Capture the cell that displays the provided text and extract its [X, Y] central coordinate. 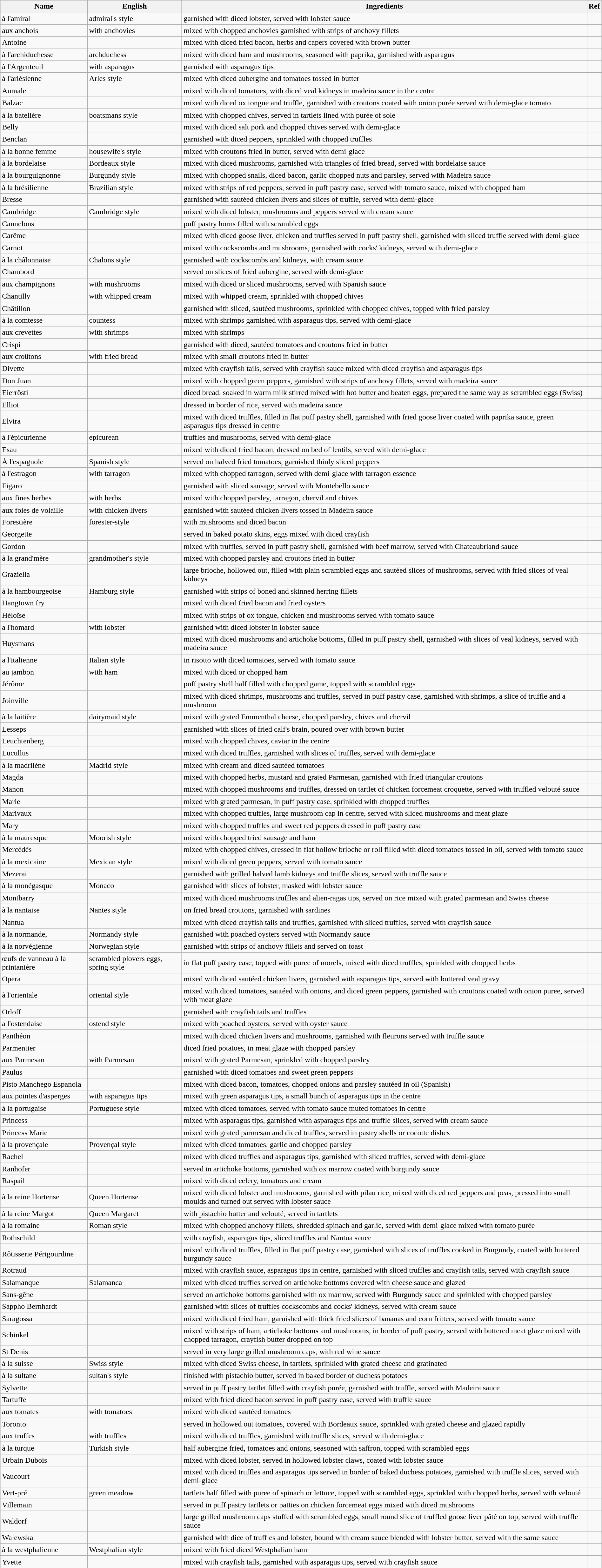
aux truffes [44, 1436]
mixed with diced tomatoes, served with tomato sauce muted tomatoes in centre [384, 1108]
mixed with chopped tried sausage and ham [384, 838]
Sans-gêne [44, 1295]
œufs de vanneau à la printanière [44, 963]
admiral's style [135, 18]
à la batelière [44, 115]
mixed with asparagus tips, garnished with asparagus tips and truffle slices, served with cream sauce [384, 1120]
mixed with grated parmesan and diced truffles, served in pastry shells or cocotte dishes [384, 1132]
Forestière [44, 522]
mixed with chopped chives, caviar in the centre [384, 741]
Lucullus [44, 753]
à l'orientale [44, 996]
served in baked potato skins, eggs mixed with diced crayfish [384, 534]
aux anchois [44, 30]
aux foies de volaille [44, 510]
Don Juan [44, 381]
Héloïse [44, 615]
Rotraud [44, 1270]
with asparagus [135, 67]
with tarragon [135, 474]
à la comtesse [44, 320]
Raspail [44, 1181]
Monaco [135, 886]
à la châlonnaise [44, 260]
a l'homard [44, 627]
mixed with diced celery, tomatoes and cream [384, 1181]
Belly [44, 127]
Mary [44, 826]
mixed with whipped cream, sprinkled with chopped chives [384, 296]
mixed with chopped anchovy fillets, shredded spinach and garlic, served with demi-glace mixed with tomato purée [384, 1226]
served in very large grilled mushroom caps, with red wine sauce [384, 1351]
Orloff [44, 1012]
Opera [44, 979]
Manon [44, 789]
Mezerai [44, 874]
forester-style [135, 522]
with truffles [135, 1436]
Waldorf [44, 1521]
Figaro [44, 486]
garnished with sliced sausage, served with Montebello sauce [384, 486]
Princess [44, 1120]
garnished with sliced, sautéed mushrooms, sprinkled with chopped chives, topped with fried parsley [384, 308]
Cambridge [44, 212]
garnished with dice of truffles and lobster, bound with cream sauce blended with lobster butter, served with the same sauce [384, 1538]
large brioche, hollowed out, filled with plain scrambled eggs and sautéed slices of mushrooms, served with fried slices of veal kidneys [384, 575]
with Parmesan [135, 1060]
tartlets half filled with puree of spinach or lettuce, topped with scrambled eggs, sprinkled with chopped herbs, served with velouté [384, 1493]
Turkish style [135, 1448]
mixed with diced mushrooms truffles and alien-ragas tips, served on rice mixed with grated parmesan and Swiss cheese [384, 898]
Elvira [44, 421]
Cannelons [44, 224]
garnished with diced lobster in lobster sauce [384, 627]
mixed with chopped mushrooms and truffles, dressed on tartlet of chicken forcemeat croquette, served with truffled velouté sauce [384, 789]
mixed with crayfish tails, garnished with asparagus tips, served with crayfish sauce [384, 1562]
à la mexicaine [44, 862]
grandmother's style [135, 558]
Huysmans [44, 643]
à la bordelaise [44, 163]
Italian style [135, 660]
mixed with diced or sliced mushrooms, served with Spanish sauce [384, 284]
mixed with diced truffles, garnished with truffle slices, served with demi-glace [384, 1436]
garnished with strips of anchovy fillets and served on toast [384, 946]
with asparagus tips [135, 1096]
Princess Marie [44, 1132]
mixed with green asparagus tips, a small bunch of asparagus tips in the centre [384, 1096]
mixed with diced lobster, served in hollowed lobster claws, coated with lobster sauce [384, 1460]
Châtillon [44, 308]
half aubergine fried, tomatoes and onions, seasoned with saffron, topped with scrambled eggs [384, 1448]
Joinville [44, 701]
Magda [44, 777]
à l'archiduchesse [44, 55]
ostend style [135, 1024]
Westphalian style [135, 1550]
mixed with diced fried bacon, dressed on bed of lentils, served with demi-glace [384, 450]
mixed with chopped herbs, mustard and grated Parmesan, garnished with fried triangular croutons [384, 777]
garnished with sautéed chicken livers tossed in Madeira sauce [384, 510]
Panthéon [44, 1036]
Arles style [135, 79]
Ingredients [384, 6]
diced fried potatoes, in meat glaze with chopped parsley [384, 1048]
served in puff pastry tartlet filled with crayfish purée, garnished with truffle, served with Madeira sauce [384, 1387]
mixed with chopped chives, dressed in flat hollow brioche or roll filled with diced tomatoes tossed in oil, served with tomato sauce [384, 850]
Sylvette [44, 1387]
mixed with diced fried ham, garnished with thick fried slices of bananas and corn fritters, served with tomato sauce [384, 1319]
À l'espagnole [44, 462]
garnished with poached oysters served with Normandy sauce [384, 934]
garnished with slices of truffles cockscombs and cocks' kidneys, served with cream sauce [384, 1307]
Saragossa [44, 1319]
mixed with diced Swiss cheese, in tartlets, sprinkled with grated cheese and gratinated [384, 1363]
Bresse [44, 200]
à la laitière [44, 717]
mixed with diced truffles served on artichoke bottoms covered with cheese sauce and glazed [384, 1282]
with mushrooms [135, 284]
diced bread, soaked in warm milk stirred mixed with hot butter and beaten eggs, prepared the same way as scrambled eggs (Swiss) [384, 393]
with crayfish, asparagus tips, sliced truffles and Nantua sauce [384, 1238]
Chalons style [135, 260]
Gordon [44, 546]
mixed with diced tomatoes, garlic and chopped parsley [384, 1144]
à la brésilienne [44, 188]
mixed with fried diced bacon served in puff pastry case, served with truffle sauce [384, 1400]
à la portugaise [44, 1108]
Spanish style [135, 462]
au jambon [44, 672]
with anchovies [135, 30]
mixed with diced tomatoes, sautéed with onions, and diced green peppers, garnished with croutons coated with onion puree, served with meat glaze [384, 996]
Graziella [44, 575]
Tartuffe [44, 1400]
Carême [44, 236]
Toronto [44, 1424]
Queen Margaret [135, 1214]
boatsmans style [135, 115]
mixed with cream and diced sautéed tomatoes [384, 765]
garnished with asparagus tips [384, 67]
Salamanca [135, 1282]
à la normande, [44, 934]
with lobster [135, 627]
a l'italienne [44, 660]
mixed with diced goose liver, chicken and truffles served in puff pastry shell, garnished with sliced truffle served with demi-glace [384, 236]
mixed with diced shrimps, mushrooms and truffles, served in puff pastry case, garnished with shrimps, a slice of truffle and a mushroom [384, 701]
Marivaux [44, 814]
à la bonne femme [44, 151]
green meadow [135, 1493]
mixed with chopped parsley, tarragon, chervil and chives [384, 498]
Moorish style [135, 838]
aux crevettes [44, 332]
with pistachio butter and velouté, served in tartlets [384, 1214]
à la nantaise [44, 910]
Antoine [44, 43]
mixed with fried diced Westphalian ham [384, 1550]
epicurean [135, 438]
mixed with diced ham and mushrooms, seasoned with paprika, garnished with asparagus [384, 55]
finished with pistachio butter, served in baked border of duchess potatoes [384, 1375]
Hangtown fry [44, 603]
garnished with crayfish tails and truffles [384, 1012]
Cambridge style [135, 212]
à la bourguignonne [44, 175]
à la provençale [44, 1144]
aux Parmesan [44, 1060]
mixed with diced bacon, tomatoes, chopped onions and parsley sautéed in oil (Spanish) [384, 1084]
mixed with chopped green peppers, garnished with strips of anchovy fillets, served with madeira sauce [384, 381]
Balzac [44, 103]
archduchess [135, 55]
Aumale [44, 91]
truffles and mushrooms, served with demi-glace [384, 438]
Name [44, 6]
oriental style [135, 996]
St Denis [44, 1351]
garnished with grilled halved lamb kidneys and truffle slices, served with truffle sauce [384, 874]
mixed with shrimps garnished with asparagus tips, served with demi-glace [384, 320]
garnished with sautéed chicken livers and slices of truffle, served with demi-glace [384, 200]
mixed with croutons fried in butter, served with demi-glace [384, 151]
mixed with grated Emmenthal cheese, chopped parsley, chives and chervil [384, 717]
Ref [594, 6]
mixed with diced fried bacon and fried oysters [384, 603]
served on artichoke bottoms garnished with ox marrow, served with Burgundy sauce and sprinkled with chopped parsley [384, 1295]
mixed with crayfish sauce, asparagus tips in centre, garnished with sliced truffles and crayfish tails, served with crayfish sauce [384, 1270]
Provençal style [135, 1144]
served in artichoke bottoms, garnished with ox marrow coated with burgundy sauce [384, 1169]
Carnot [44, 248]
large grilled mushroom caps stuffed with scrambled eggs, small round slice of truffled goose liver pâté on top, served with truffle sauce [384, 1521]
mixed with diced sautéed chicken livers, garnished with asparagus tips, served with buttered veal gravy [384, 979]
Marie [44, 801]
Swiss style [135, 1363]
aux tomates [44, 1412]
aux pointes d'asperges [44, 1096]
aux croûtons [44, 357]
mixed with diced truffles and asparagus tips, garnished with sliced truffles, served with demi-glace [384, 1156]
Lesseps [44, 729]
Hamburg style [135, 591]
Elliot [44, 405]
à la norvégienne [44, 946]
Yvette [44, 1562]
scrambled plovers eggs, spring style [135, 963]
mixed with diced sautéed tomatoes [384, 1412]
à la madrilène [44, 765]
Salamanque [44, 1282]
mixed with crayfish tails, served with crayfish sauce mixed with diced crayfish and asparagus tips [384, 369]
mixed with poached oysters, served with oyster sauce [384, 1024]
à la westphalienne [44, 1550]
Georgette [44, 534]
Walewska [44, 1538]
with herbs [135, 498]
English [135, 6]
Madrid style [135, 765]
housewife's style [135, 151]
Ranhofer [44, 1169]
mixed with diced salt pork and chopped chives served with demi-glace [384, 127]
Montbarry [44, 898]
mixed with diced mushrooms and artichoke bottoms, filled in puff pastry shell, garnished with slices of veal kidneys, served with madeira sauce [384, 643]
Roman style [135, 1226]
à la mauresque [44, 838]
mixed with diced green peppers, served with tomato sauce [384, 862]
à la reine Hortense [44, 1197]
Rothschild [44, 1238]
mixed with chopped anchovies garnished with strips of anchovy fillets [384, 30]
Portuguese style [135, 1108]
Divette [44, 369]
with whipped cream [135, 296]
mixed with shrimps [384, 332]
mixed with diced lobster, mushrooms and peppers served with cream sauce [384, 212]
à l'arlésienne [44, 79]
countess [135, 320]
à la monégasque [44, 886]
Villemain [44, 1505]
Crispi [44, 344]
Normandy style [135, 934]
Parmentier [44, 1048]
mixed with diced chicken livers and mushrooms, garnished with fleurons served with truffle sauce [384, 1036]
puff pastry horns filled with scrambled eggs [384, 224]
à la suisse [44, 1363]
mixed with strips of red peppers, served in puff pastry case, served with tomato sauce, mixed with chopped ham [384, 188]
Nantes style [135, 910]
Benclan [44, 139]
puff pastry shell half filled with chopped game, topped with scrambled eggs [384, 684]
dairymaid style [135, 717]
sultan's style [135, 1375]
mixed with small croutons fried in butter [384, 357]
garnished with slices of fried calf's brain, poured over with brown butter [384, 729]
served in puff pastry tartlets or patties on chicken forcemeat eggs mixed with diced mushrooms [384, 1505]
mixed with diced ox tongue and truffle, garnished with croutons coated with onion purée served with demi-glace tomato [384, 103]
Mexican style [135, 862]
in flat puff pastry case, topped with puree of morels, mixed with diced truffles, sprinkled with chopped herbs [384, 963]
Rôtisserie Périgourdine [44, 1254]
Paulus [44, 1072]
mixed with truffles, served in puff pastry shell, garnished with beef marrow, served with Chateaubriand sauce [384, 546]
à la reine Margot [44, 1214]
garnished with strips of boned and skinned herring fillets [384, 591]
garnished with slices of lobster, masked with lobster sauce [384, 886]
garnished with cockscombs and kidneys, with cream sauce [384, 260]
served on halved fried tomatoes, garnished thinly sliced peppers [384, 462]
Leuchtenberg [44, 741]
garnished with diced, sautéed tomatoes and croutons fried in butter [384, 344]
Pisto Manchego Espanola [44, 1084]
mixed with grated Parmesan, sprinkled with chopped parsley [384, 1060]
aux champignons [44, 284]
Esau [44, 450]
Sappho Bernhardt [44, 1307]
mixed with diced truffles and asparagus tips served in border of baked duchess potatoes, garnished with truffle slices, served with demi-glace [384, 1477]
mixed with strips of ox tongue, chicken and mushrooms served with tomato sauce [384, 615]
with fried bread [135, 357]
mixed with diced tomatoes, with diced veal kidneys in madeira sauce in the centre [384, 91]
garnished with diced peppers, sprinkled with chopped truffles [384, 139]
mixed with grated parmesan, in puff pastry case, sprinkled with chopped truffles [384, 801]
garnished with diced lobster, served with lobster sauce [384, 18]
dressed in border of rice, served with madeira sauce [384, 405]
Vert-pré [44, 1493]
Eierrösti [44, 393]
Mercédès [44, 850]
mixed with diced aubergine and tomatoes tossed in butter [384, 79]
mixed with diced truffles, filled in flat puff pastry case, garnished with slices of truffles cooked in Burgundy, coated with buttered burgundy sauce [384, 1254]
Queen Hortense [135, 1197]
garnished with diced tomatoes and sweet green peppers [384, 1072]
Nantua [44, 922]
Jérôme [44, 684]
Rachel [44, 1156]
Bordeaux style [135, 163]
mixed with diced crayfish tails and truffles, garnished with sliced truffles, served with crayfish sauce [384, 922]
à la romaine [44, 1226]
à la turque [44, 1448]
Vaucourt [44, 1477]
Chantilly [44, 296]
mixed with diced truffles, garnished with slices of truffles, served with demi-glace [384, 753]
a l'ostendaise [44, 1024]
mixed with cockscombs and mushrooms, garnished with cocks' kidneys, served with demi-glace [384, 248]
served on slices of fried aubergine, served with demi-glace [384, 272]
served in hollowed out tomatoes, covered with Bordeaux sauce, sprinkled with grated cheese and glazed rapidly [384, 1424]
aux fines herbes [44, 498]
à la sultane [44, 1375]
Burgundy style [135, 175]
with shrimps [135, 332]
mixed with chopped truffles, large mushroom cap in centre, served with sliced mushrooms and meat glaze [384, 814]
with ham [135, 672]
à l'amiral [44, 18]
mixed with chopped tarragon, served with demi-glace with tarragon essence [384, 474]
à la hambourgeoise [44, 591]
mixed with chopped truffles and sweet red peppers dressed in puff pastry case [384, 826]
Chambord [44, 272]
with tomatoes [135, 1412]
à l'estragon [44, 474]
mixed with chopped parsley and croutons fried in butter [384, 558]
with mushrooms and diced bacon [384, 522]
in risotto with diced tomatoes, served with tomato sauce [384, 660]
Norwegian style [135, 946]
with chicken livers [135, 510]
mixed with chopped snails, diced bacon, garlic chopped nuts and parsley, served with Madeira sauce [384, 175]
Schinkel [44, 1335]
Brazilian style [135, 188]
mixed with diced or chopped ham [384, 672]
Urbain Dubois [44, 1460]
mixed with diced mushrooms, garnished with triangles of fried bread, served with bordelaise sauce [384, 163]
à la grand'mère [44, 558]
mixed with chopped chives, served in tartlets lined with purée of sole [384, 115]
à l'épicurienne [44, 438]
on fried bread croutons, garnished with sardines [384, 910]
à l'Argenteuil [44, 67]
mixed with diced fried bacon, herbs and capers covered with brown butter [384, 43]
